Return the (X, Y) coordinate for the center point of the cell that contains the specified text.  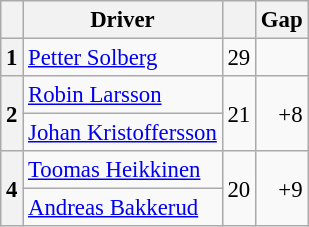
Robin Larsson (122, 95)
2 (12, 114)
+8 (281, 114)
Driver (122, 20)
20 (238, 188)
Gap (281, 20)
1 (12, 58)
Andreas Bakkerud (122, 208)
29 (238, 58)
Toomas Heikkinen (122, 170)
4 (12, 188)
+9 (281, 188)
21 (238, 114)
Johan Kristoffersson (122, 133)
Petter Solberg (122, 58)
